Determine the [X, Y] coordinate at the center of the cell enclosing the given text.  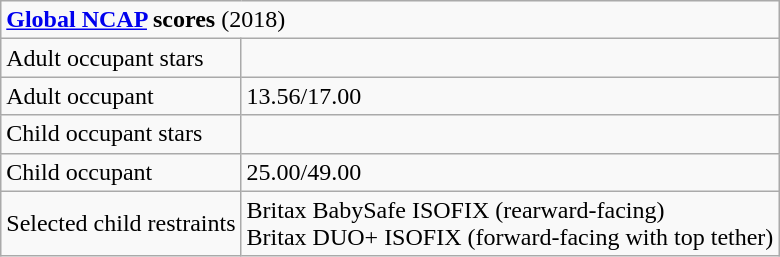
Britax BabySafe ISOFIX (rearward-facing)Britax DUO+ ISOFIX (forward-facing with top tether) [510, 224]
Adult occupant stars [121, 58]
Child occupant [121, 172]
Adult occupant [121, 96]
13.56/17.00 [510, 96]
25.00/49.00 [510, 172]
Selected child restraints [121, 224]
Global NCAP scores (2018) [390, 20]
Child occupant stars [121, 134]
